Find where the given text appears and provide that cell's center as [X, Y] coordinate. 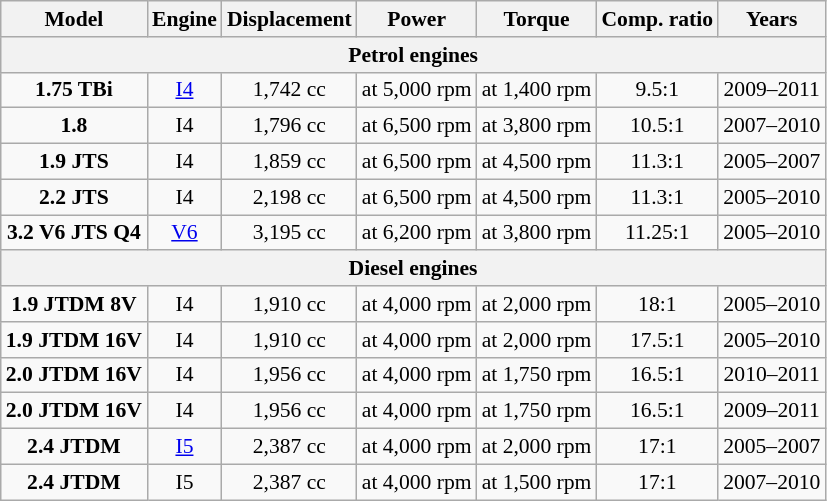
V6 [184, 233]
Torque [537, 19]
Comp. ratio [657, 19]
Model [74, 19]
Years [772, 19]
1,859 cc [290, 162]
Petrol engines [414, 55]
3.2 V6 JTS Q4 [74, 233]
2,198 cc [290, 197]
10.5:1 [657, 126]
at 1,400 rpm [537, 90]
11.25:1 [657, 233]
1.9 JTDM 8V [74, 304]
Power [417, 19]
1.8 [74, 126]
Displacement [290, 19]
3,195 cc [290, 233]
at 6,200 rpm [417, 233]
Engine [184, 19]
17.5:1 [657, 340]
1.75 TBi [74, 90]
at 5,000 rpm [417, 90]
2.2 JTS [74, 197]
1.9 JTS [74, 162]
1,796 cc [290, 126]
18:1 [657, 304]
at 1,500 rpm [537, 482]
1,742 cc [290, 90]
Diesel engines [414, 269]
9.5:1 [657, 90]
1.9 JTDM 16V [74, 340]
2010–2011 [772, 375]
